Identify which cell holds the provided text, then report its [x, y] central coordinate. 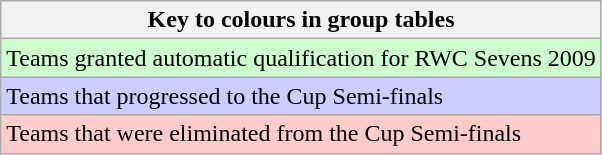
Key to colours in group tables [302, 20]
Teams that progressed to the Cup Semi-finals [302, 96]
Teams granted automatic qualification for RWC Sevens 2009 [302, 58]
Teams that were eliminated from the Cup Semi-finals [302, 134]
